Extract the [X, Y] coordinate from the center of the cell holding the provided text.  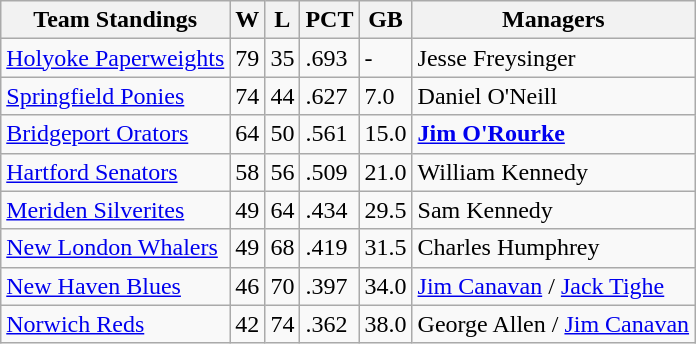
.419 [330, 248]
New Haven Blues [116, 286]
William Kennedy [554, 172]
42 [248, 324]
Meriden Silverites [116, 210]
7.0 [386, 96]
Jim Canavan / Jack Tighe [554, 286]
56 [282, 172]
Hartford Senators [116, 172]
.434 [330, 210]
PCT [330, 20]
44 [282, 96]
Managers [554, 20]
68 [282, 248]
Team Standings [116, 20]
46 [248, 286]
.693 [330, 58]
.627 [330, 96]
.362 [330, 324]
Charles Humphrey [554, 248]
15.0 [386, 134]
58 [248, 172]
34.0 [386, 286]
35 [282, 58]
Sam Kennedy [554, 210]
Jesse Freysinger [554, 58]
Springfield Ponies [116, 96]
L [282, 20]
38.0 [386, 324]
50 [282, 134]
GB [386, 20]
Bridgeport Orators [116, 134]
Holyoke Paperweights [116, 58]
New London Whalers [116, 248]
George Allen / Jim Canavan [554, 324]
Daniel O'Neill [554, 96]
.509 [330, 172]
.561 [330, 134]
31.5 [386, 248]
- [386, 58]
21.0 [386, 172]
79 [248, 58]
Norwich Reds [116, 324]
70 [282, 286]
.397 [330, 286]
29.5 [386, 210]
W [248, 20]
Jim O'Rourke [554, 134]
